Identify which cell holds the provided text, then report its (x, y) central coordinate. 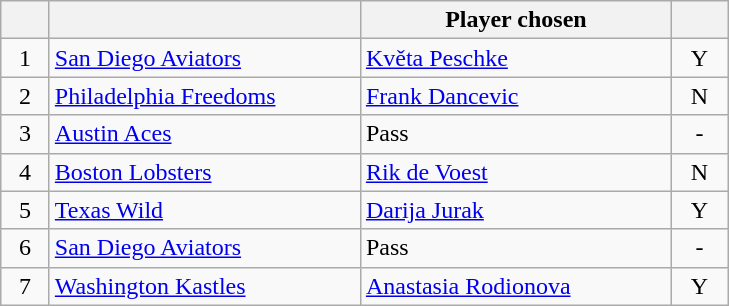
6 (26, 248)
Anastasia Rodionova (516, 286)
Rik de Voest (516, 172)
4 (26, 172)
7 (26, 286)
Boston Lobsters (204, 172)
Frank Dancevic (516, 96)
Květa Peschke (516, 58)
Player chosen (516, 20)
Darija Jurak (516, 210)
3 (26, 134)
Washington Kastles (204, 286)
Austin Aces (204, 134)
2 (26, 96)
Texas Wild (204, 210)
5 (26, 210)
Philadelphia Freedoms (204, 96)
1 (26, 58)
